For the text-containing cell, return its midpoint in [x, y] coordinate format. 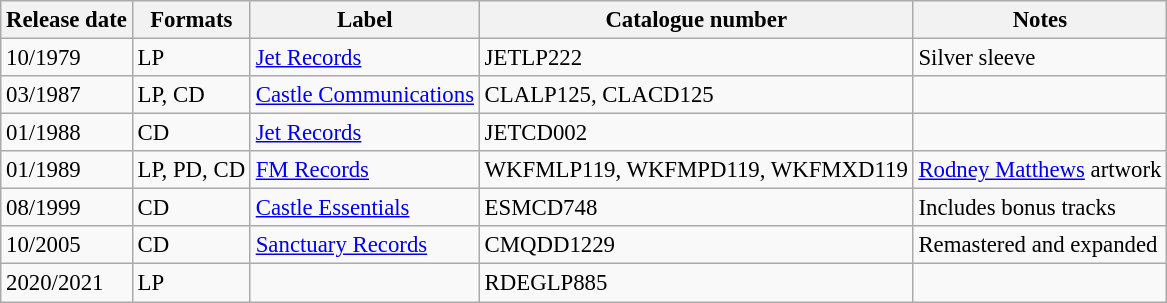
10/1979 [66, 58]
ESMCD748 [696, 208]
Silver sleeve [1040, 58]
JETLP222 [696, 58]
Remastered and expanded [1040, 245]
WKFMLP119, WKFMPD119, WKFMXD119 [696, 170]
Catalogue number [696, 20]
FM Records [364, 170]
CLALP125, CLACD125 [696, 95]
LP, PD, CD [191, 170]
Rodney Matthews artwork [1040, 170]
Sanctuary Records [364, 245]
2020/2021 [66, 283]
01/1988 [66, 133]
Castle Communications [364, 95]
10/2005 [66, 245]
Notes [1040, 20]
JETCD002 [696, 133]
Formats [191, 20]
Label [364, 20]
RDEGLP885 [696, 283]
01/1989 [66, 170]
03/1987 [66, 95]
Castle Essentials [364, 208]
CMQDD1229 [696, 245]
08/1999 [66, 208]
LP, CD [191, 95]
Release date [66, 20]
Includes bonus tracks [1040, 208]
